Return the [X, Y] coordinate for the center point of the cell that contains the specified text.  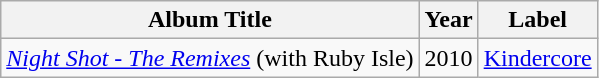
2010 [448, 58]
Night Shot - The Remixes (with Ruby Isle) [210, 58]
Label [538, 20]
Kindercore [538, 58]
Album Title [210, 20]
Year [448, 20]
